Search for the cell housing the specified text and yield its [x, y] center coordinate. 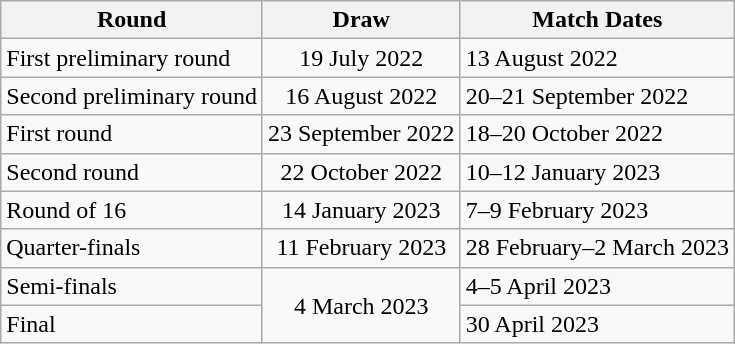
Quarter-finals [132, 248]
Second round [132, 172]
First round [132, 134]
Second preliminary round [132, 96]
16 August 2022 [361, 96]
20–21 September 2022 [597, 96]
Match Dates [597, 20]
4 March 2023 [361, 305]
Round [132, 20]
4–5 April 2023 [597, 286]
10–12 January 2023 [597, 172]
Draw [361, 20]
30 April 2023 [597, 324]
28 February–2 March 2023 [597, 248]
7–9 February 2023 [597, 210]
First preliminary round [132, 58]
Final [132, 324]
Semi-finals [132, 286]
13 August 2022 [597, 58]
18–20 October 2022 [597, 134]
11 February 2023 [361, 248]
19 July 2022 [361, 58]
14 January 2023 [361, 210]
23 September 2022 [361, 134]
Round of 16 [132, 210]
22 October 2022 [361, 172]
